Identify which cell holds the provided text, then report its (X, Y) central coordinate. 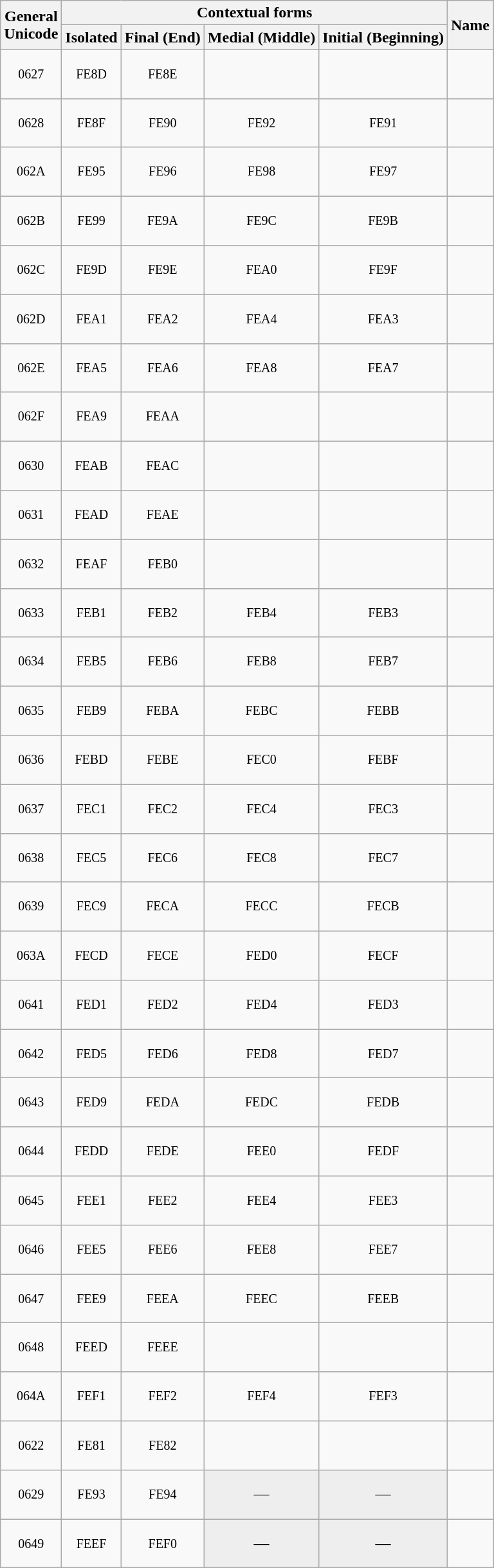
FE90 (162, 123)
FEAF (91, 564)
0643 (31, 1103)
FEB2 (162, 613)
FEC8 (261, 858)
0648 (31, 1347)
062F (31, 417)
FEAC (162, 465)
FEE5 (91, 1250)
FE9F (383, 270)
FEF2 (162, 1396)
FEA5 (91, 368)
0633 (31, 613)
FE81 (91, 1445)
0644 (31, 1151)
FEA6 (162, 368)
FE95 (91, 172)
FEE8 (261, 1250)
FE9C (261, 221)
0645 (31, 1200)
FED9 (91, 1103)
FEAE (162, 515)
FEB1 (91, 613)
FEA8 (261, 368)
FEB4 (261, 613)
FEE2 (162, 1200)
FEAA (162, 417)
FEDF (383, 1151)
FECE (162, 955)
FEF1 (91, 1396)
FE9A (162, 221)
FEB6 (162, 662)
FEA9 (91, 417)
FED1 (91, 1005)
062B (31, 221)
FEEE (162, 1347)
FEAB (91, 465)
FE92 (261, 123)
062D (31, 319)
FEE9 (91, 1299)
062C (31, 270)
FEA7 (383, 368)
FEB8 (261, 662)
FEC9 (91, 906)
062A (31, 172)
FE98 (261, 172)
FED5 (91, 1054)
FEB0 (162, 564)
0646 (31, 1250)
FED2 (162, 1005)
FEAD (91, 515)
FEE1 (91, 1200)
FEC2 (162, 809)
0631 (31, 515)
FEBB (383, 710)
0632 (31, 564)
Medial (Middle) (261, 37)
FECD (91, 955)
FEDD (91, 1151)
FEEB (383, 1299)
FE9D (91, 270)
0649 (31, 1544)
FEBE (162, 760)
FE94 (162, 1495)
FEC5 (91, 858)
FEDC (261, 1103)
FEBD (91, 760)
FEE6 (162, 1250)
FE99 (91, 221)
FEB3 (383, 613)
FEBF (383, 760)
0641 (31, 1005)
062E (31, 368)
FEC6 (162, 858)
FED0 (261, 955)
FEF0 (162, 1544)
FEF3 (383, 1396)
0622 (31, 1445)
FEE7 (383, 1250)
FEB9 (91, 710)
FE91 (383, 123)
FEDB (383, 1103)
FEA2 (162, 319)
FEC0 (261, 760)
Final (End) (162, 37)
FED4 (261, 1005)
FE8F (91, 123)
FE97 (383, 172)
FEC3 (383, 809)
FE9E (162, 270)
0638 (31, 858)
FE82 (162, 1445)
Contextual forms (255, 13)
FED7 (383, 1054)
FE93 (91, 1495)
Name (470, 25)
GeneralUnicode (31, 25)
FEE3 (383, 1200)
FEB5 (91, 662)
Isolated (91, 37)
FEEF (91, 1544)
FEDE (162, 1151)
FECF (383, 955)
FEF4 (261, 1396)
FECC (261, 906)
FED8 (261, 1054)
0630 (31, 465)
0629 (31, 1495)
FEC7 (383, 858)
FEED (91, 1347)
FED3 (383, 1005)
FE8D (91, 74)
FEB7 (383, 662)
FE9B (383, 221)
0627 (31, 74)
FED6 (162, 1054)
FEC1 (91, 809)
0642 (31, 1054)
FEA3 (383, 319)
0634 (31, 662)
FEE0 (261, 1151)
FEEC (261, 1299)
0647 (31, 1299)
FECA (162, 906)
064A (31, 1396)
0636 (31, 760)
0635 (31, 710)
FEC4 (261, 809)
0628 (31, 123)
FEDA (162, 1103)
FECB (383, 906)
FEA0 (261, 270)
FEA4 (261, 319)
FEE4 (261, 1200)
0637 (31, 809)
063A (31, 955)
FE8E (162, 74)
Initial (Beginning) (383, 37)
FEBC (261, 710)
FEEA (162, 1299)
FEA1 (91, 319)
FEBA (162, 710)
0639 (31, 906)
FE96 (162, 172)
